Identify which cell holds the provided text, then report its [x, y] central coordinate. 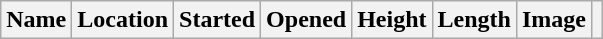
Length [474, 20]
Location [123, 20]
Image [554, 20]
Opened [306, 20]
Started [218, 20]
Height [392, 20]
Name [36, 20]
